For the text-containing cell, return its midpoint in (X, Y) coordinate format. 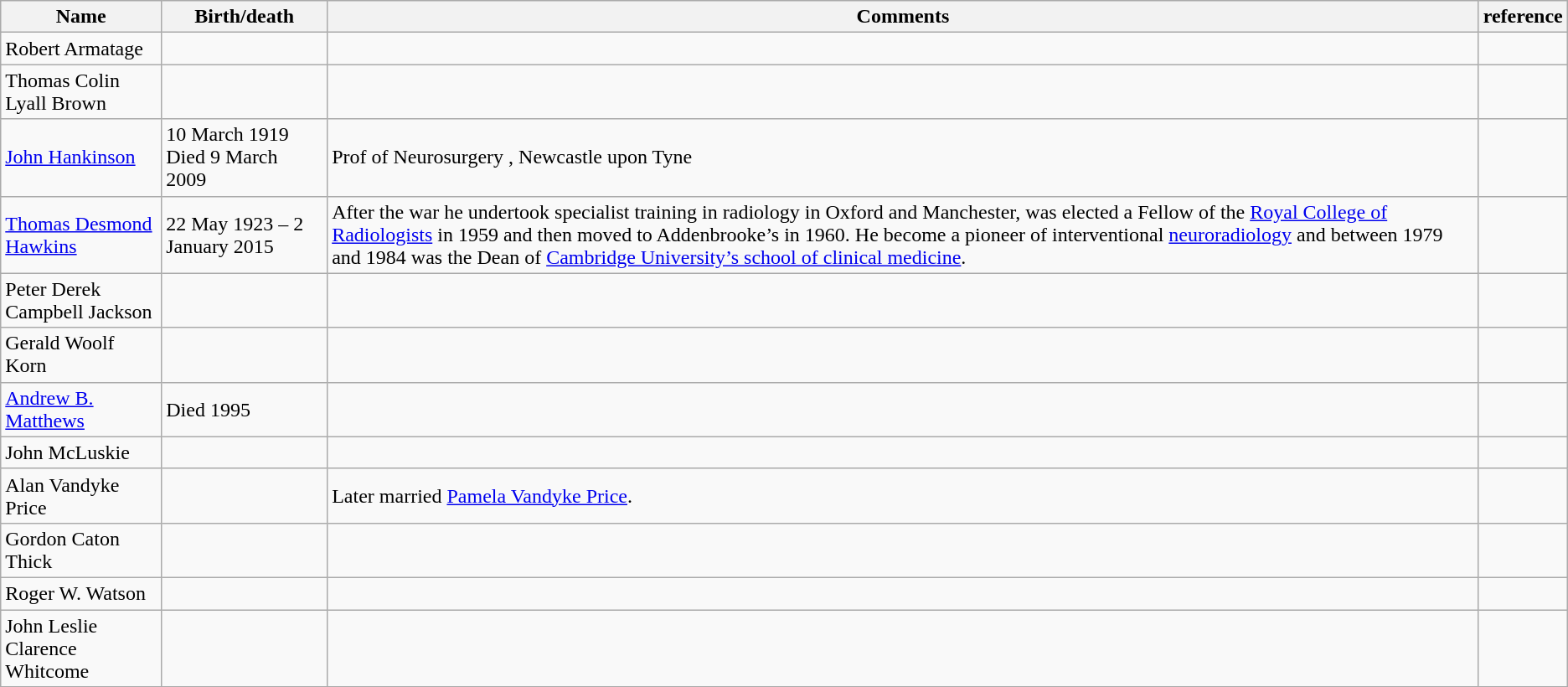
Thomas Desmond Hawkins (81, 235)
Peter Derek Campbell Jackson (81, 300)
John McLuskie (81, 452)
22 May 1923 – 2 January 2015 (245, 235)
Died 1995 (245, 409)
Comments (903, 17)
Andrew B. Matthews (81, 409)
Later married Pamela Vandyke Price. (903, 496)
John Leslie Clarence Whitcome (81, 648)
John Hankinson (81, 158)
10 March 1919Died 9 March 2009 (245, 158)
Robert Armatage (81, 49)
Alan Vandyke Price (81, 496)
Prof of Neurosurgery , Newcastle upon Tyne (903, 158)
Roger W. Watson (81, 593)
reference (1523, 17)
Name (81, 17)
Gerald Woolf Korn (81, 355)
Birth/death (245, 17)
Thomas Colin Lyall Brown (81, 92)
Gordon Caton Thick (81, 550)
